Return the (X, Y) coordinate for the center point of the cell that contains the specified text.  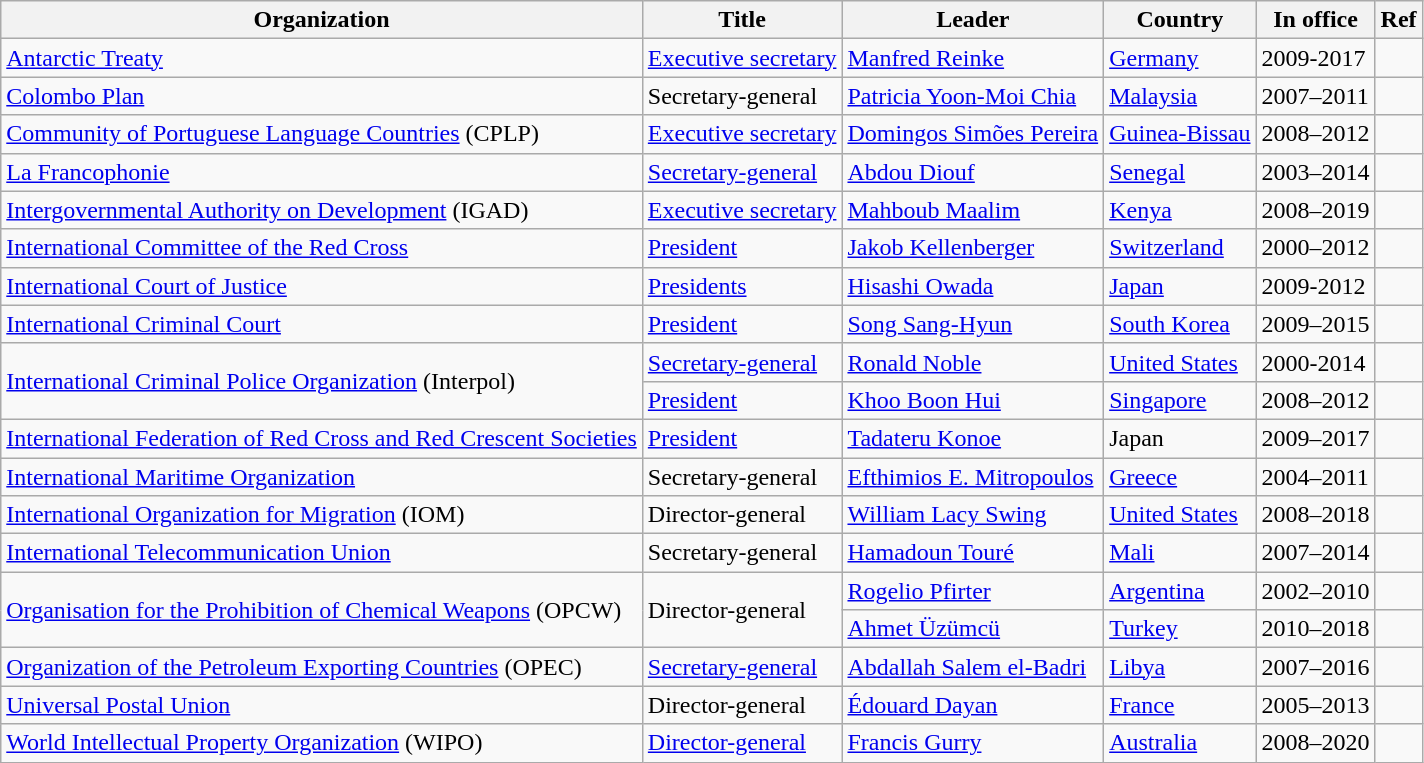
Colombo Plan (322, 96)
Hisashi Owada (973, 286)
Rogelio Pfirter (973, 591)
2009–2017 (1316, 438)
France (1180, 705)
Australia (1180, 743)
Switzerland (1180, 248)
Jakob Kellenberger (973, 248)
Singapore (1180, 400)
Intergovernmental Authority on Development (IGAD) (322, 210)
Antarctic Treaty (322, 58)
La Francophonie (322, 172)
International Committee of the Red Cross (322, 248)
2003–2014 (1316, 172)
2007–2016 (1316, 667)
Argentina (1180, 591)
2007–2011 (1316, 96)
Germany (1180, 58)
International Maritime Organization (322, 477)
Senegal (1180, 172)
Title (742, 20)
Organisation for the Prohibition of Chemical Weapons (OPCW) (322, 610)
Libya (1180, 667)
2005–2013 (1316, 705)
Mahboub Maalim (973, 210)
International Criminal Police Organization (Interpol) (322, 381)
2000-2014 (1316, 362)
South Korea (1180, 324)
Kenya (1180, 210)
Abdallah Salem el-Badri (973, 667)
2009-2012 (1316, 286)
Efthimios E. Mitropoulos (973, 477)
Leader (973, 20)
2002–2010 (1316, 591)
Turkey (1180, 629)
Abdou Diouf (973, 172)
Mali (1180, 553)
Manfred Reinke (973, 58)
2009-2017 (1316, 58)
International Criminal Court (322, 324)
Khoo Boon Hui (973, 400)
Malaysia (1180, 96)
Community of Portuguese Language Countries (CPLP) (322, 134)
Universal Postal Union (322, 705)
Greece (1180, 477)
2010–2018 (1316, 629)
2009–2015 (1316, 324)
Organization (322, 20)
2000–2012 (1316, 248)
International Organization for Migration (IOM) (322, 515)
William Lacy Swing (973, 515)
Domingos Simões Pereira (973, 134)
Francis Gurry (973, 743)
2004–2011 (1316, 477)
2008–2019 (1316, 210)
International Telecommunication Union (322, 553)
Song Sang-Hyun (973, 324)
2008–2020 (1316, 743)
World Intellectual Property Organization (WIPO) (322, 743)
International Federation of Red Cross and Red Crescent Societies (322, 438)
Organization of the Petroleum Exporting Countries (OPEC) (322, 667)
Ronald Noble (973, 362)
Hamadoun Touré (973, 553)
Tadateru Konoe (973, 438)
International Court of Justice (322, 286)
Édouard Dayan (973, 705)
Ref (1398, 20)
2007–2014 (1316, 553)
Country (1180, 20)
Presidents (742, 286)
In office (1316, 20)
Patricia Yoon-Moi Chia (973, 96)
Guinea-Bissau (1180, 134)
2008–2018 (1316, 515)
Ahmet Üzümcü (973, 629)
